Find where the given text appears and provide that cell's center as (X, Y) coordinate. 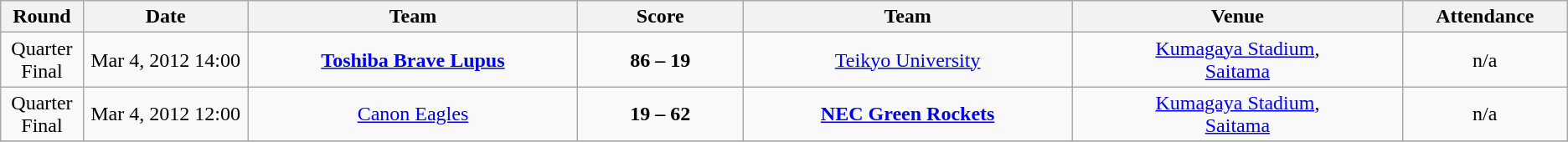
Venue (1238, 17)
Score (660, 17)
Date (166, 17)
Attendance (1484, 17)
Toshiba Brave Lupus (413, 60)
Teikyo University (908, 60)
Mar 4, 2012 12:00 (166, 114)
Canon Eagles (413, 114)
Round (42, 17)
86 – 19 (660, 60)
NEC Green Rockets (908, 114)
19 – 62 (660, 114)
Mar 4, 2012 14:00 (166, 60)
